From the cell containing the given text, extract its center point as (X, Y) coordinate. 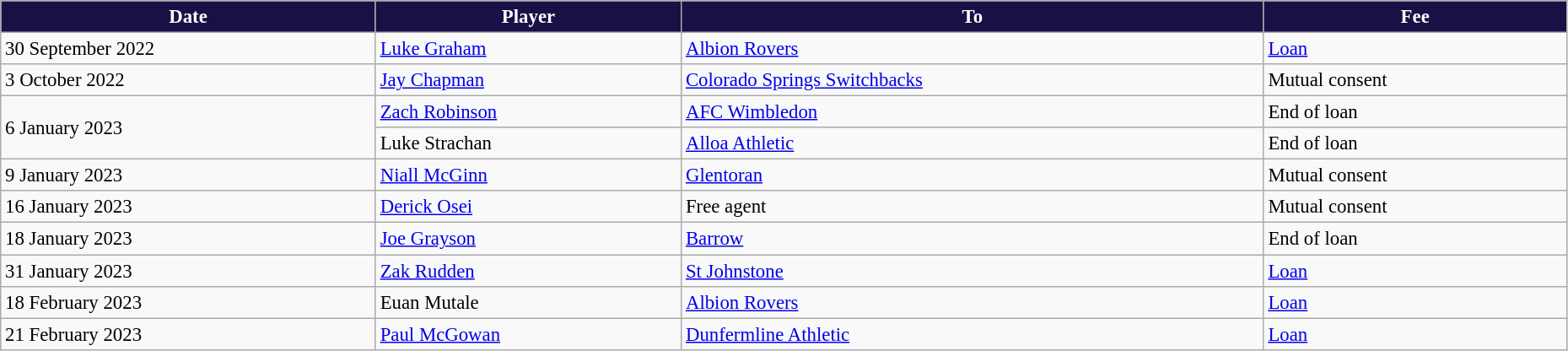
9 January 2023 (189, 175)
Euan Mutale (528, 302)
Player (528, 17)
Alloa Athletic (973, 143)
Niall McGinn (528, 175)
Dunfermline Athletic (973, 334)
To (973, 17)
31 January 2023 (189, 271)
Barrow (973, 239)
Luke Graham (528, 49)
3 October 2022 (189, 80)
Luke Strachan (528, 143)
Joe Grayson (528, 239)
21 February 2023 (189, 334)
Colorado Springs Switchbacks (973, 80)
Paul McGowan (528, 334)
Zak Rudden (528, 271)
30 September 2022 (189, 49)
Date (189, 17)
6 January 2023 (189, 128)
16 January 2023 (189, 207)
Fee (1415, 17)
18 February 2023 (189, 302)
St Johnstone (973, 271)
Zach Robinson (528, 112)
18 January 2023 (189, 239)
Free agent (973, 207)
Glentoran (973, 175)
AFC Wimbledon (973, 112)
Jay Chapman (528, 80)
Derick Osei (528, 207)
